Return [x, y] of the center of cell containing provided text 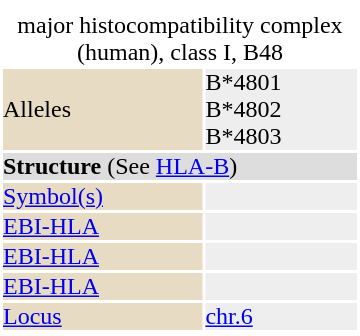
Symbol(s) [102, 196]
major histocompatibility complex (human), class I, B48 [180, 39]
chr.6 [281, 316]
B*4801 B*4802 B*4803 [281, 110]
Structure (See HLA-B) [180, 166]
Alleles [102, 110]
Locus [102, 316]
